Provide the [X, Y] coordinate of the cell's center where the given text is located.  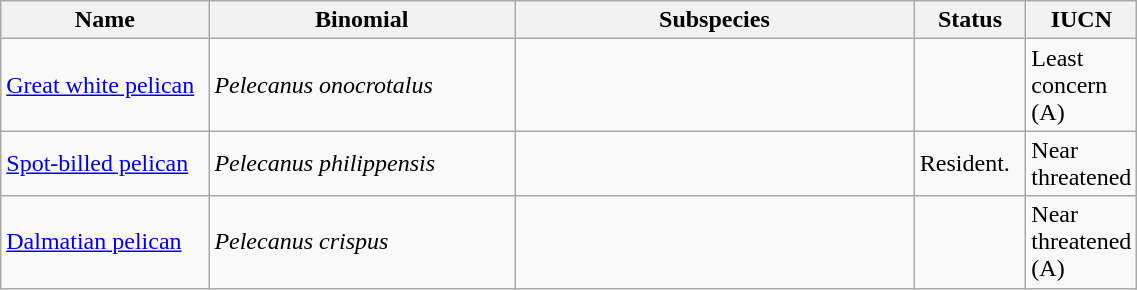
Binomial [362, 20]
Status [970, 20]
Subspecies [715, 20]
Pelecanus crispus [362, 242]
Least concern(A) [1082, 85]
Dalmatian pelican [105, 242]
Spot-billed pelican [105, 164]
Pelecanus philippensis [362, 164]
Near threatened(A) [1082, 242]
Resident. [970, 164]
Great white pelican [105, 85]
IUCN [1082, 20]
Pelecanus onocrotalus [362, 85]
Near threatened [1082, 164]
Name [105, 20]
